Scan for the cell matching the given text and deliver its (X, Y) coordinate at center. 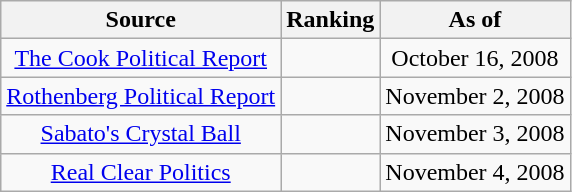
October 16, 2008 (475, 58)
Sabato's Crystal Ball (141, 134)
Ranking (330, 20)
Source (141, 20)
November 3, 2008 (475, 134)
The Cook Political Report (141, 58)
Rothenberg Political Report (141, 96)
November 4, 2008 (475, 172)
As of (475, 20)
Real Clear Politics (141, 172)
November 2, 2008 (475, 96)
